Pinpoint the cell where the given text exists, returning its (X, Y) midpoint coordinate. 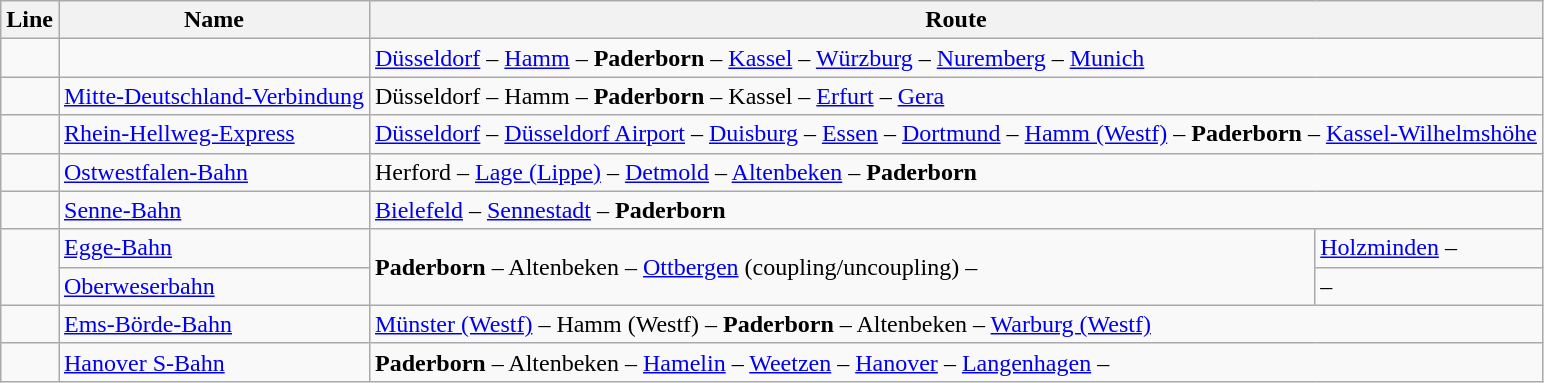
Senne-Bahn (214, 210)
Rhein-Hellweg-Express (214, 134)
– (1429, 286)
Düsseldorf – Hamm – Paderborn – Kassel – Erfurt – Gera (956, 96)
Herford – Lage (Lippe) – Detmold – Altenbeken – Paderborn (956, 172)
Paderborn – Altenbeken – Ottbergen (coupling/uncoupling) – (842, 267)
Düsseldorf – Düsseldorf Airport – Duisburg – Essen – Dortmund – Hamm (Westf) – Paderborn – Kassel-Wilhelmshöhe (956, 134)
Düsseldorf – Hamm – Paderborn – Kassel – Würzburg – Nuremberg – Munich (956, 58)
Egge-Bahn (214, 248)
Hanover S-Bahn (214, 362)
Bielefeld – Sennestadt – Paderborn (956, 210)
Ems-Börde-Bahn (214, 324)
Holzminden – (1429, 248)
Münster (Westf) – Hamm (Westf) – Paderborn – Altenbeken – Warburg (Westf) (956, 324)
Paderborn – Altenbeken – Hamelin – Weetzen – Hanover – Langenhagen – (956, 362)
Ostwestfalen-Bahn (214, 172)
Mitte-Deutschland-Verbindung (214, 96)
Oberweserbahn (214, 286)
Line (30, 20)
Route (956, 20)
Name (214, 20)
